Detect which cell encompasses the target text, then output its [x, y] center coordinate. 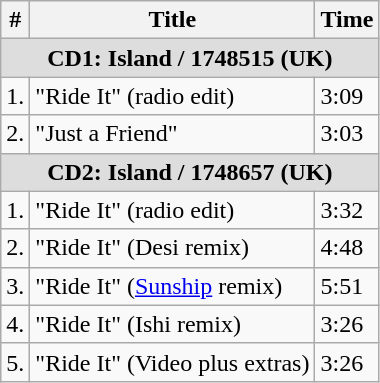
"Ride It" (Desi remix) [172, 248]
"Ride It" (Sunship remix) [172, 286]
Title [172, 20]
5:51 [347, 286]
"Ride It" (Ishi remix) [172, 324]
3:32 [347, 210]
3:03 [347, 134]
"Just a Friend" [172, 134]
5. [16, 362]
3:09 [347, 96]
"Ride It" (Video plus extras) [172, 362]
Time [347, 20]
# [16, 20]
3. [16, 286]
4. [16, 324]
CD1: Island / 1748515 (UK) [190, 58]
4:48 [347, 248]
CD2: Island / 1748657 (UK) [190, 172]
